From the cell containing the given text, extract its center point as [X, Y] coordinate. 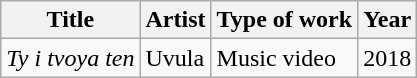
Title [70, 20]
Music video [284, 58]
2018 [388, 58]
Type of work [284, 20]
Ty i tvoya ten [70, 58]
Year [388, 20]
Uvula [176, 58]
Artist [176, 20]
